Determine the (x, y) coordinate at the center of the cell enclosing the given text.  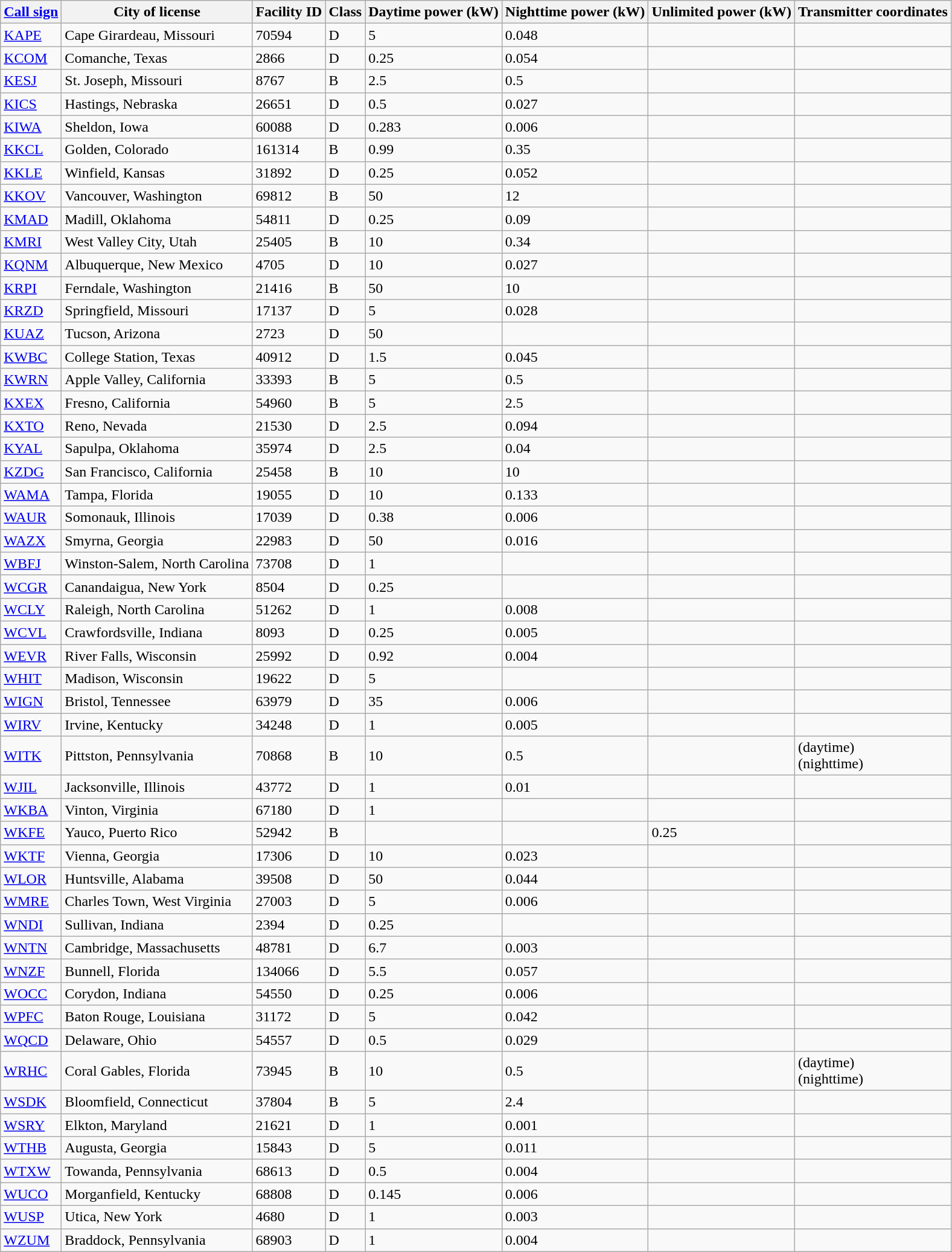
Cambridge, Massachusetts (157, 948)
0.133 (575, 495)
31172 (289, 1016)
WNTN (31, 948)
0.094 (575, 426)
60088 (289, 127)
26651 (289, 104)
0.92 (433, 655)
19622 (289, 679)
Daytime power (kW) (433, 12)
KKLE (31, 173)
KQNM (31, 265)
KZDG (31, 472)
Ferndale, Washington (157, 288)
Facility ID (289, 12)
17137 (289, 311)
WJIL (31, 787)
0.016 (575, 541)
WBFJ (31, 563)
KAPE (31, 35)
Class (345, 12)
Winfield, Kansas (157, 173)
Charles Town, West Virginia (157, 902)
25992 (289, 655)
Huntsville, Alabama (157, 879)
WSRY (31, 1125)
73708 (289, 563)
17039 (289, 518)
Hastings, Nebraska (157, 104)
0.011 (575, 1148)
161314 (289, 150)
WUCO (31, 1194)
19055 (289, 495)
2866 (289, 58)
WLOR (31, 879)
City of license (157, 12)
63979 (289, 702)
WZUM (31, 1240)
River Falls, Wisconsin (157, 655)
Raleigh, North Carolina (157, 609)
Morganfield, Kentucky (157, 1194)
Springfield, Missouri (157, 311)
21416 (289, 288)
Golden, Colorado (157, 150)
WCVL (31, 632)
54550 (289, 994)
2723 (289, 334)
33393 (289, 380)
KRPI (31, 288)
69812 (289, 196)
21530 (289, 426)
KXTO (31, 426)
Irvine, Kentucky (157, 725)
Somonauk, Illinois (157, 518)
Tampa, Florida (157, 495)
35974 (289, 449)
WRHC (31, 1071)
0.008 (575, 609)
35 (433, 702)
WTXW (31, 1171)
WEVR (31, 655)
0.045 (575, 357)
54960 (289, 403)
17306 (289, 856)
Comanche, Texas (157, 58)
Jacksonville, Illinois (157, 787)
0.38 (433, 518)
2394 (289, 925)
WCGR (31, 586)
2.4 (575, 1102)
70868 (289, 756)
73945 (289, 1071)
Crawfordsville, Indiana (157, 632)
4680 (289, 1217)
0.042 (575, 1016)
KKOV (31, 196)
Madison, Wisconsin (157, 679)
Elkton, Maryland (157, 1125)
San Francisco, California (157, 472)
68613 (289, 1171)
KMRI (31, 242)
Corydon, Indiana (157, 994)
25405 (289, 242)
WKBA (31, 810)
54557 (289, 1039)
68808 (289, 1194)
68903 (289, 1240)
34248 (289, 725)
37804 (289, 1102)
0.001 (575, 1125)
48781 (289, 948)
St. Joseph, Missouri (157, 81)
Braddock, Pennsylvania (157, 1240)
0.145 (433, 1194)
0.023 (575, 856)
WKTF (31, 856)
WIGN (31, 702)
15843 (289, 1148)
0.34 (575, 242)
KIWA (31, 127)
KICS (31, 104)
KKCL (31, 150)
0.054 (575, 58)
WNZF (31, 971)
WKFE (31, 833)
0.35 (575, 150)
5.5 (433, 971)
WQCD (31, 1039)
KUAZ (31, 334)
Nighttime power (kW) (575, 12)
134066 (289, 971)
WAUR (31, 518)
KYAL (31, 449)
52942 (289, 833)
Winston-Salem, North Carolina (157, 563)
Baton Rouge, Louisiana (157, 1016)
Reno, Nevada (157, 426)
WIRV (31, 725)
KWRN (31, 380)
Vancouver, Washington (157, 196)
Sheldon, Iowa (157, 127)
KWBC (31, 357)
12 (575, 196)
Coral Gables, Florida (157, 1071)
0.029 (575, 1039)
Smyrna, Georgia (157, 541)
31892 (289, 173)
WSDK (31, 1102)
WITK (31, 756)
0.283 (433, 127)
Yauco, Puerto Rico (157, 833)
College Station, Texas (157, 357)
51262 (289, 609)
KXEX (31, 403)
21621 (289, 1125)
Unlimited power (kW) (722, 12)
Fresno, California (157, 403)
6.7 (433, 948)
WTHB (31, 1148)
Bunnell, Florida (157, 971)
39508 (289, 879)
0.01 (575, 787)
8767 (289, 81)
WNDI (31, 925)
Towanda, Pennsylvania (157, 1171)
Pittston, Pennsylvania (157, 756)
Delaware, Ohio (157, 1039)
Vinton, Virginia (157, 810)
8504 (289, 586)
0.052 (575, 173)
Sullivan, Indiana (157, 925)
Cape Girardeau, Missouri (157, 35)
WOCC (31, 994)
WPFC (31, 1016)
Augusta, Georgia (157, 1148)
WCLY (31, 609)
WAMA (31, 495)
WAZX (31, 541)
West Valley City, Utah (157, 242)
Tucson, Arizona (157, 334)
Call sign (31, 12)
8093 (289, 632)
Canandaigua, New York (157, 586)
WMRE (31, 902)
Utica, New York (157, 1217)
Bloomfield, Connecticut (157, 1102)
Madill, Oklahoma (157, 219)
Vienna, Georgia (157, 856)
WUSP (31, 1217)
0.09 (575, 219)
40912 (289, 357)
WHIT (31, 679)
Apple Valley, California (157, 380)
0.057 (575, 971)
25458 (289, 472)
Albuquerque, New Mexico (157, 265)
Sapulpa, Oklahoma (157, 449)
0.028 (575, 311)
0.04 (575, 449)
KMAD (31, 219)
Transmitter coordinates (873, 12)
43772 (289, 787)
54811 (289, 219)
70594 (289, 35)
0.048 (575, 35)
KRZD (31, 311)
27003 (289, 902)
Bristol, Tennessee (157, 702)
0.044 (575, 879)
22983 (289, 541)
4705 (289, 265)
1.5 (433, 357)
0.99 (433, 150)
67180 (289, 810)
KCOM (31, 58)
KESJ (31, 81)
